From the cell containing the given text, extract its center point as [X, Y] coordinate. 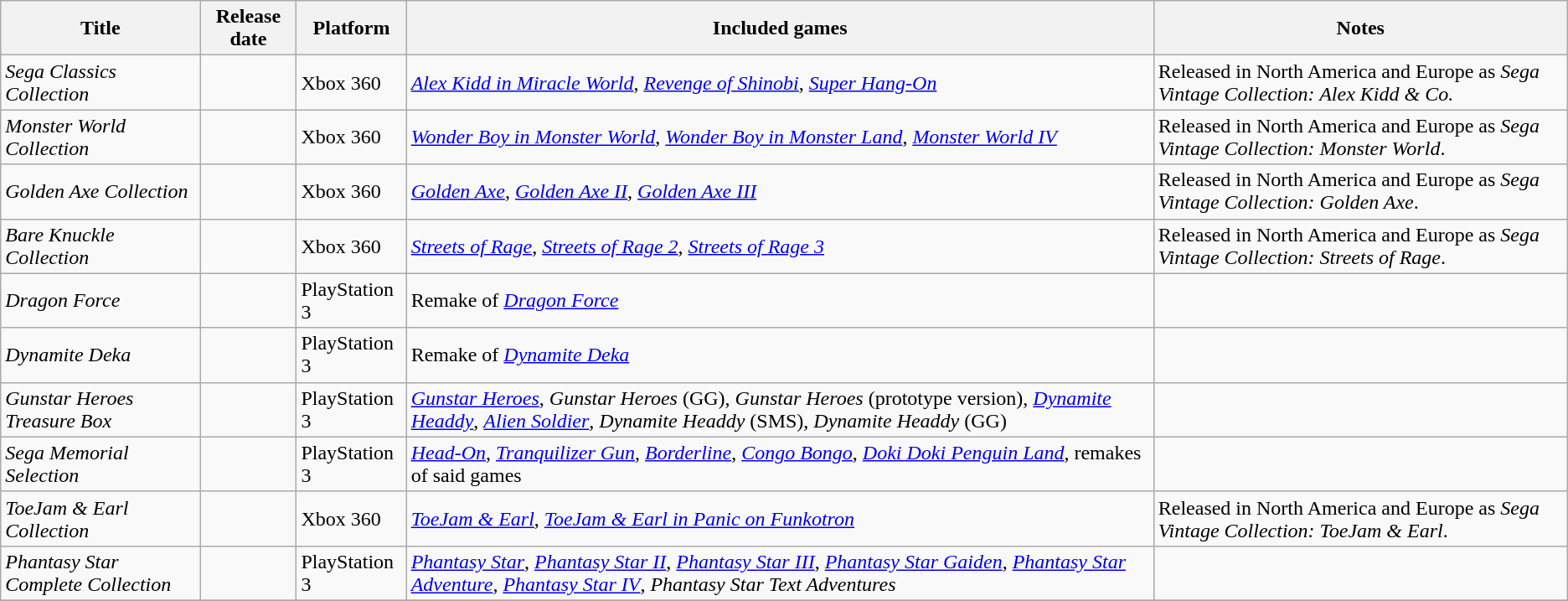
Released in North America and Europe as Sega Vintage Collection: ToeJam & Earl. [1360, 518]
Notes [1360, 28]
Sega Classics Collection [101, 82]
Gunstar Heroes, Gunstar Heroes (GG), Gunstar Heroes (prototype version), Dynamite Headdy, Alien Soldier, Dynamite Headdy (SMS), Dynamite Headdy (GG) [780, 409]
Wonder Boy in Monster World, Wonder Boy in Monster Land, Monster World IV [780, 137]
Remake of Dynamite Deka [780, 355]
Gunstar Heroes Treasure Box [101, 409]
Golden Axe Collection [101, 191]
Released in North America and Europe as Sega Vintage Collection: Golden Axe. [1360, 191]
Sega Memorial Selection [101, 464]
Released in North America and Europe as Sega Vintage Collection: Monster World. [1360, 137]
Bare Knuckle Collection [101, 246]
Golden Axe, Golden Axe II, Golden Axe III [780, 191]
Remake of Dragon Force [780, 300]
Streets of Rage, Streets of Rage 2, Streets of Rage 3 [780, 246]
Head-On, Tranquilizer Gun, Borderline, Congo Bongo, Doki Doki Penguin Land, remakes of said games [780, 464]
Dragon Force [101, 300]
Released in North America and Europe as Sega Vintage Collection: Streets of Rage. [1360, 246]
Released in North America and Europe as Sega Vintage Collection: Alex Kidd & Co. [1360, 82]
ToeJam & Earl, ToeJam & Earl in Panic on Funkotron [780, 518]
Phantasy Star Complete Collection [101, 573]
Release date [248, 28]
Phantasy Star, Phantasy Star II, Phantasy Star III, Phantasy Star Gaiden, Phantasy Star Adventure, Phantasy Star IV, Phantasy Star Text Adventures [780, 573]
Platform [352, 28]
ToeJam & Earl Collection [101, 518]
Title [101, 28]
Alex Kidd in Miracle World, Revenge of Shinobi, Super Hang-On [780, 82]
Included games [780, 28]
Monster World Collection [101, 137]
Dynamite Deka [101, 355]
